Detect which cell encompasses the target text, then output its [x, y] center coordinate. 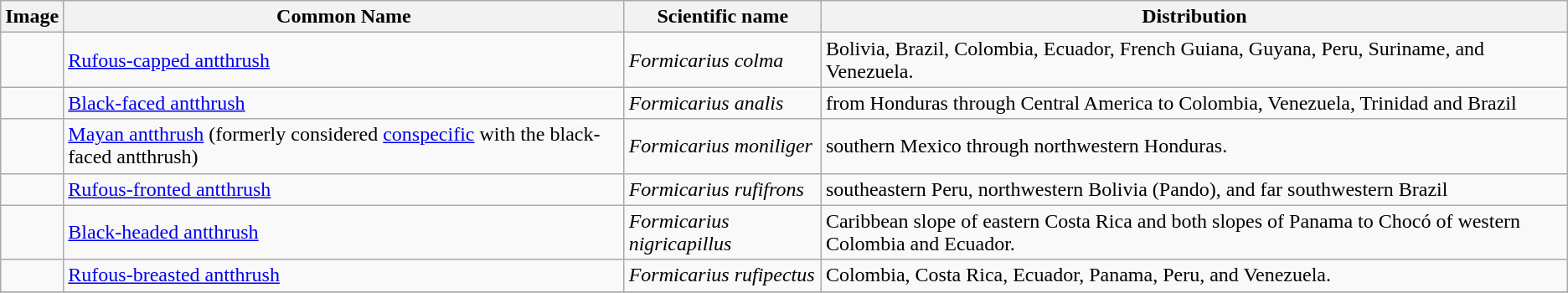
Rufous-fronted antthrush [343, 189]
southern Mexico through northwestern Honduras. [1194, 146]
Formicarius colma [722, 60]
Colombia, Costa Rica, Ecuador, Panama, Peru, and Venezuela. [1194, 275]
Black-headed antthrush [343, 233]
Black-faced antthrush [343, 103]
Caribbean slope of eastern Costa Rica and both slopes of Panama to Chocó of western Colombia and Ecuador. [1194, 233]
Rufous-capped antthrush [343, 60]
Mayan antthrush (formerly considered conspecific with the black-faced antthrush) [343, 146]
Image [32, 17]
Formicarius moniliger [722, 146]
Formicarius nigricapillus [722, 233]
Distribution [1194, 17]
Formicarius rufifrons [722, 189]
Bolivia, Brazil, Colombia, Ecuador, French Guiana, Guyana, Peru, Suriname, and Venezuela. [1194, 60]
Formicarius analis [722, 103]
from Honduras through Central America to Colombia, Venezuela, Trinidad and Brazil [1194, 103]
Common Name [343, 17]
Rufous-breasted antthrush [343, 275]
southeastern Peru, northwestern Bolivia (Pando), and far southwestern Brazil [1194, 189]
Scientific name [722, 17]
Formicarius rufipectus [722, 275]
